Locate the cell with the specified text and output its [X, Y] center coordinate. 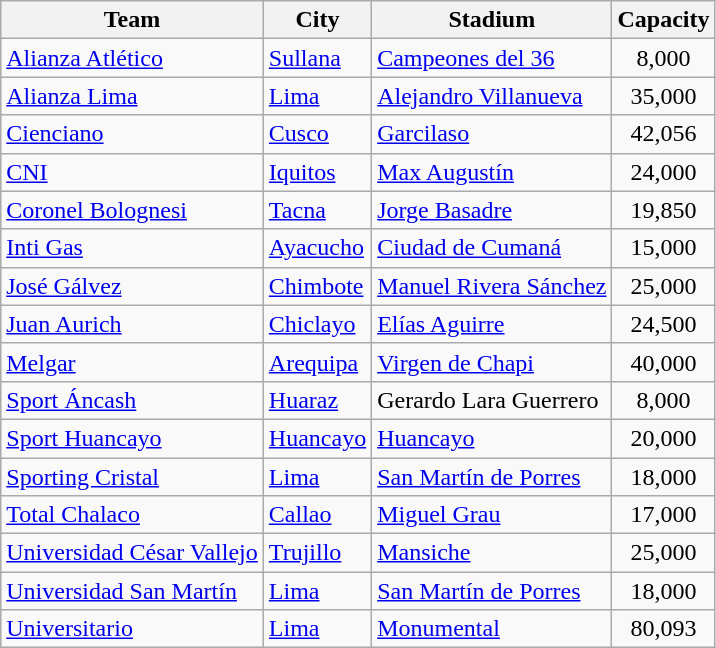
Sport Áncash [132, 400]
42,056 [664, 134]
Mansiche [492, 553]
Max Augustín [492, 172]
José Gálvez [132, 286]
Ciudad de Cumaná [492, 248]
Tacna [317, 210]
Coronel Bolognesi [132, 210]
24,000 [664, 172]
19,850 [664, 210]
Virgen de Chapi [492, 362]
Alianza Atlético [132, 58]
Sporting Cristal [132, 477]
Campeones del 36 [492, 58]
Chimbote [317, 286]
Capacity [664, 20]
Arequipa [317, 362]
Chiclayo [317, 324]
Garcilaso [492, 134]
40,000 [664, 362]
Iquitos [317, 172]
Callao [317, 515]
Team [132, 20]
Inti Gas [132, 248]
Juan Aurich [132, 324]
Total Chalaco [132, 515]
Miguel Grau [492, 515]
Universidad San Martín [132, 591]
15,000 [664, 248]
20,000 [664, 438]
Cusco [317, 134]
Universidad César Vallejo [132, 553]
Melgar [132, 362]
Alianza Lima [132, 96]
Ayacucho [317, 248]
Stadium [492, 20]
Monumental [492, 629]
Sport Huancayo [132, 438]
Trujillo [317, 553]
35,000 [664, 96]
24,500 [664, 324]
17,000 [664, 515]
Huaraz [317, 400]
Cienciano [132, 134]
Jorge Basadre [492, 210]
Manuel Rivera Sánchez [492, 286]
Alejandro Villanueva [492, 96]
City [317, 20]
CNI [132, 172]
Elías Aguirre [492, 324]
Sullana [317, 58]
Universitario [132, 629]
80,093 [664, 629]
Gerardo Lara Guerrero [492, 400]
